Extract the [X, Y] coordinate from the center of the cell holding the provided text.  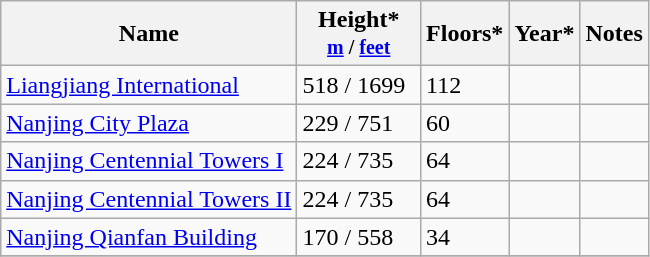
Nanjing Centennial Towers I [149, 161]
Liangjiang International [149, 85]
Nanjing Qianfan Building [149, 237]
518 / 1699 [359, 85]
Floors* [465, 34]
Nanjing City Plaza [149, 123]
112 [465, 85]
60 [465, 123]
34 [465, 237]
Year* [544, 34]
Name [149, 34]
170 / 558 [359, 237]
Notes [614, 34]
229 / 751 [359, 123]
Height*m / feet [359, 34]
Nanjing Centennial Towers II [149, 199]
